Identify which cell holds the provided text, then report its (X, Y) central coordinate. 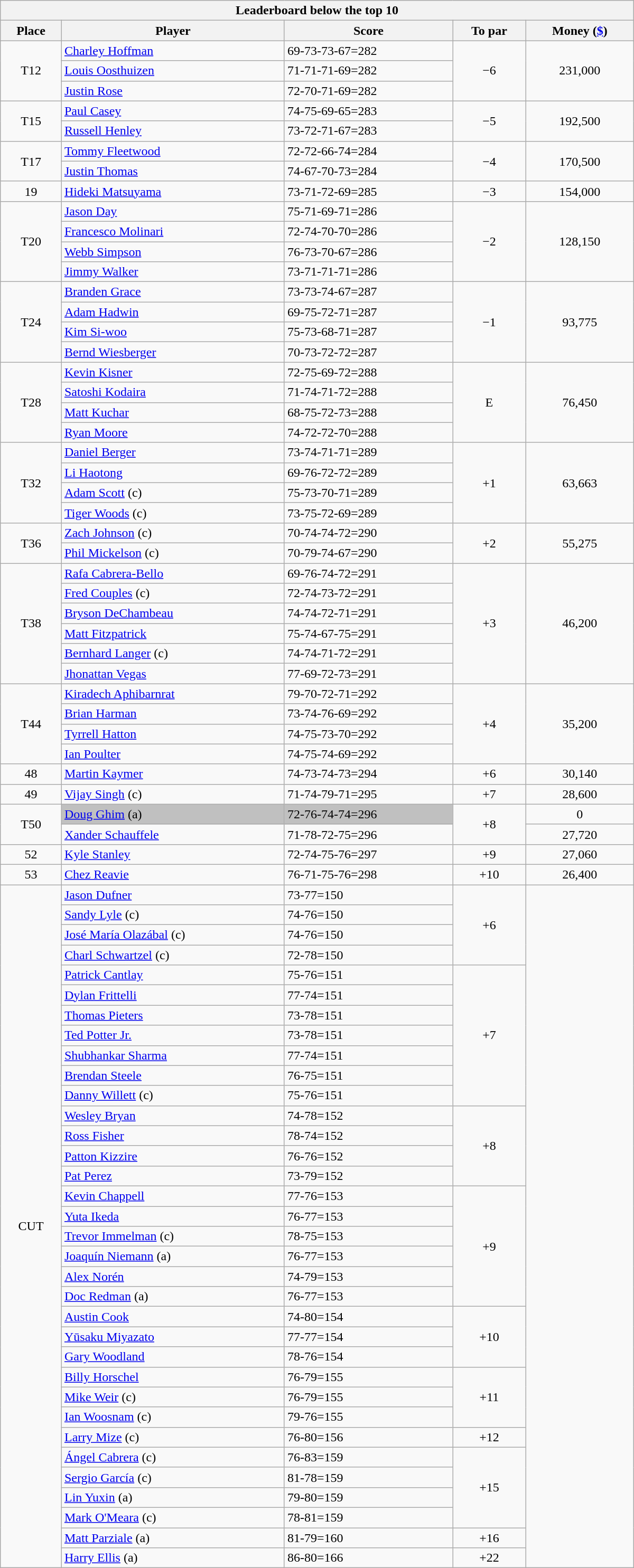
71-71-71-69=282 (368, 71)
73-72-71-67=283 (368, 131)
72-78=150 (368, 955)
0 (580, 814)
Tommy Fleetwood (173, 151)
T12 (31, 71)
78-81=159 (368, 1517)
E (489, 402)
Ted Potter Jr. (173, 1035)
Kyle Stanley (173, 854)
Brian Harman (173, 714)
27,720 (580, 834)
28,600 (580, 794)
Branden Grace (173, 292)
Tiger Woods (c) (173, 513)
71-74-71-72=288 (368, 392)
Bernhard Langer (c) (173, 654)
+4 (489, 724)
Daniel Berger (173, 452)
49 (31, 794)
76-83=159 (368, 1457)
Justin Rose (173, 91)
74-75-73-70=292 (368, 734)
Charley Hoffman (173, 51)
−1 (489, 322)
Larry Mize (c) (173, 1437)
74-67-70-73=284 (368, 171)
Wesley Bryan (173, 1116)
71-74-79-71=295 (368, 794)
78-75=153 (368, 1236)
72-74-70-70=286 (368, 231)
71-78-72-75=296 (368, 834)
78-76=154 (368, 1357)
70-73-72-72=287 (368, 352)
69-75-72-71=287 (368, 312)
93,775 (580, 322)
Austin Cook (173, 1317)
Yūsaku Miyazato (173, 1337)
76-75=151 (368, 1075)
T24 (31, 322)
170,500 (580, 161)
Mark O'Meara (c) (173, 1517)
Patton Kizzire (173, 1156)
Billy Horschel (173, 1377)
76-76=152 (368, 1156)
Chez Reavie (173, 874)
Li Haotong (173, 473)
Player (173, 31)
73-74-76-69=292 (368, 714)
70-79-74-67=290 (368, 553)
−5 (489, 121)
30,140 (580, 774)
73-73-74-67=287 (368, 292)
Jimmy Walker (173, 272)
77-77=154 (368, 1337)
78-74=152 (368, 1136)
Jhonattan Vegas (173, 674)
Dylan Frittelli (173, 995)
69-76-72-72=289 (368, 473)
Kevin Kisner (173, 372)
Xander Schauffele (173, 834)
Kiradech Aphibarnrat (173, 694)
Danny Willett (c) (173, 1095)
CUT (31, 1226)
19 (31, 191)
T28 (31, 402)
+22 (489, 1558)
74-80=154 (368, 1317)
Vijay Singh (c) (173, 794)
74-74-71-72=291 (368, 654)
74-72-72-70=288 (368, 432)
72-70-71-69=282 (368, 91)
+2 (489, 543)
T38 (31, 623)
Leaderboard below the top 10 (317, 11)
Justin Thomas (173, 171)
+12 (489, 1437)
Adam Hadwin (173, 312)
231,000 (580, 71)
Joaquín Niemann (a) (173, 1257)
72-75-69-72=288 (368, 372)
128,150 (580, 241)
Doug Ghim (a) (173, 814)
86-80=166 (368, 1558)
81-79=160 (368, 1538)
Ross Fisher (173, 1136)
Mike Weir (c) (173, 1397)
Francesco Molinari (173, 231)
76,450 (580, 402)
70-74-74-72=290 (368, 533)
55,275 (580, 543)
79-70-72-71=292 (368, 694)
74-75-74-69=292 (368, 754)
Score (368, 31)
Martin Kaymer (173, 774)
Adam Scott (c) (173, 493)
76-80=156 (368, 1437)
Hideki Matsuyama (173, 191)
Sandy Lyle (c) (173, 915)
Patrick Cantlay (173, 975)
+1 (489, 483)
Shubhankar Sharma (173, 1055)
75-74-67-75=291 (368, 634)
Matt Fitzpatrick (173, 634)
Matt Kuchar (173, 412)
74-79=153 (368, 1277)
77-69-72-73=291 (368, 674)
Trevor Immelman (c) (173, 1236)
Tyrrell Hatton (173, 734)
−6 (489, 71)
154,000 (580, 191)
74-75-69-65=283 (368, 111)
Money ($) (580, 31)
+15 (489, 1487)
Doc Redman (a) (173, 1297)
Alex Norén (173, 1277)
72-76-74-74=296 (368, 814)
72-72-66-74=284 (368, 151)
74-74-72-71=291 (368, 613)
35,200 (580, 724)
Bernd Wiesberger (173, 352)
Sergio García (c) (173, 1477)
63,663 (580, 483)
Webb Simpson (173, 252)
T15 (31, 121)
−3 (489, 191)
Jason Day (173, 211)
79-80=159 (368, 1497)
−2 (489, 241)
Brendan Steele (173, 1075)
73-71-72-69=285 (368, 191)
81-78=159 (368, 1477)
José María Olazábal (c) (173, 935)
48 (31, 774)
46,200 (580, 623)
Thomas Pieters (173, 1015)
72-74-75-76=297 (368, 854)
73-79=152 (368, 1176)
Fred Couples (c) (173, 593)
Lin Yuxin (a) (173, 1497)
+3 (489, 623)
74-73-74-73=294 (368, 774)
Yuta Ikeda (173, 1216)
Zach Johnson (c) (173, 533)
79-76=155 (368, 1417)
Ian Woosnam (c) (173, 1417)
+16 (489, 1538)
Gary Woodland (173, 1357)
T17 (31, 161)
Paul Casey (173, 111)
53 (31, 874)
Jason Dufner (173, 895)
Ángel Cabrera (c) (173, 1457)
Pat Perez (173, 1176)
T32 (31, 483)
52 (31, 854)
Ryan Moore (173, 432)
73-71-71-71=286 (368, 272)
Phil Mickelson (c) (173, 553)
75-73-68-71=287 (368, 332)
Satoshi Kodaira (173, 392)
69-76-74-72=291 (368, 573)
+11 (489, 1397)
69-73-73-67=282 (368, 51)
Kevin Chappell (173, 1196)
T36 (31, 543)
72-74-73-72=291 (368, 593)
−4 (489, 161)
Harry Ellis (a) (173, 1558)
Ian Poulter (173, 754)
27,060 (580, 854)
T50 (31, 824)
74-78=152 (368, 1116)
Russell Henley (173, 131)
Bryson DeChambeau (173, 613)
Kim Si-woo (173, 332)
26,400 (580, 874)
Charl Schwartzel (c) (173, 955)
76-71-75-76=298 (368, 874)
Louis Oosthuizen (173, 71)
T44 (31, 724)
76-73-70-67=286 (368, 252)
To par (489, 31)
75-71-69-71=286 (368, 211)
68-75-72-73=288 (368, 412)
73-75-72-69=289 (368, 513)
Rafa Cabrera-Bello (173, 573)
75-73-70-71=289 (368, 493)
73-74-71-71=289 (368, 452)
77-76=153 (368, 1196)
192,500 (580, 121)
T20 (31, 241)
Matt Parziale (a) (173, 1538)
73-77=150 (368, 895)
Place (31, 31)
